Identify which cell holds the provided text, then report its [X, Y] central coordinate. 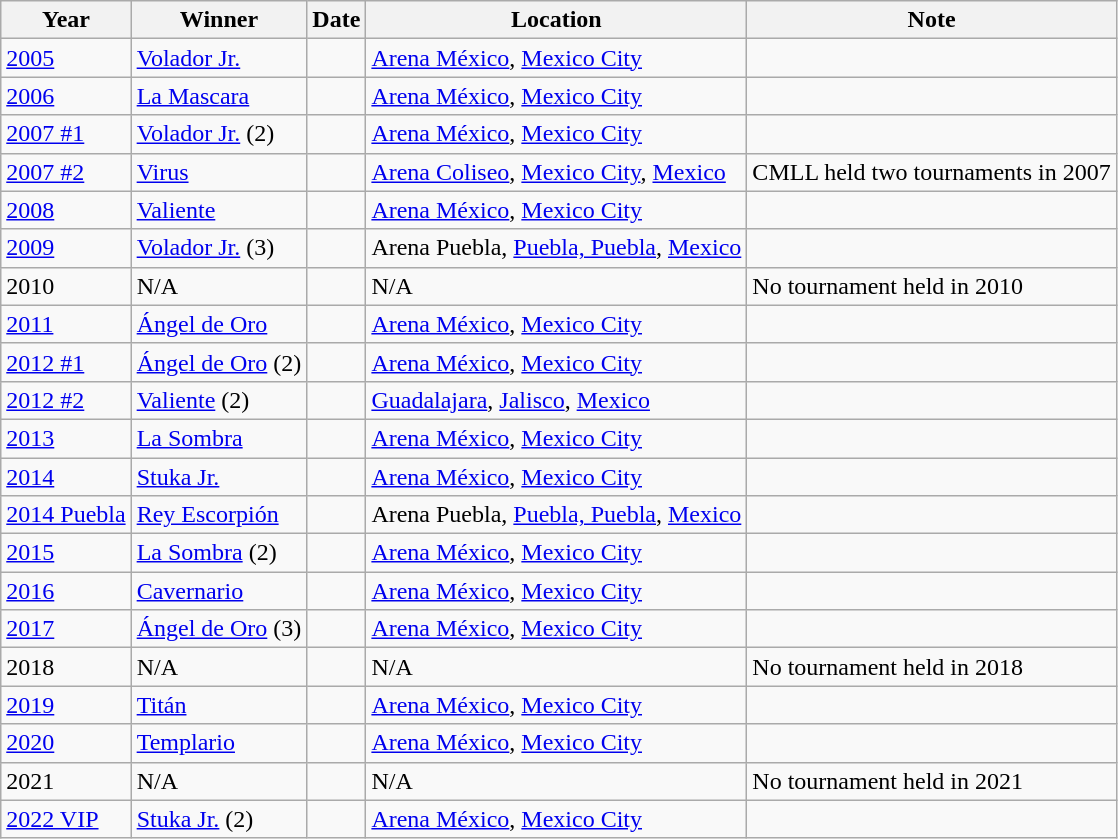
No tournament held in 2021 [932, 781]
Note [932, 20]
Templario [219, 743]
No tournament held in 2018 [932, 667]
2007 #2 [66, 172]
2005 [66, 58]
2018 [66, 667]
Stuka Jr. (2) [219, 819]
2011 [66, 324]
2019 [66, 705]
2014 Puebla [66, 515]
Location [556, 20]
2008 [66, 210]
2020 [66, 743]
Ángel de Oro (2) [219, 362]
2006 [66, 96]
2015 [66, 553]
Year [66, 20]
Stuka Jr. [219, 477]
La Sombra (2) [219, 553]
La Sombra [219, 438]
2016 [66, 591]
2012 #2 [66, 400]
Arena Coliseo, Mexico City, Mexico [556, 172]
Volador Jr. [219, 58]
2010 [66, 286]
2014 [66, 477]
Winner [219, 20]
2017 [66, 629]
2013 [66, 438]
No tournament held in 2010 [932, 286]
Volador Jr. (2) [219, 134]
Titán [219, 705]
Virus [219, 172]
2022 VIP [66, 819]
2021 [66, 781]
2009 [66, 248]
Ángel de Oro [219, 324]
La Mascara [219, 96]
Rey Escorpión [219, 515]
Guadalajara, Jalisco, Mexico [556, 400]
Cavernario [219, 591]
Valiente (2) [219, 400]
Valiente [219, 210]
Volador Jr. (3) [219, 248]
Ángel de Oro (3) [219, 629]
2007 #1 [66, 134]
Date [336, 20]
2012 #1 [66, 362]
CMLL held two tournaments in 2007 [932, 172]
